Detect which cell encompasses the target text, then output its [x, y] center coordinate. 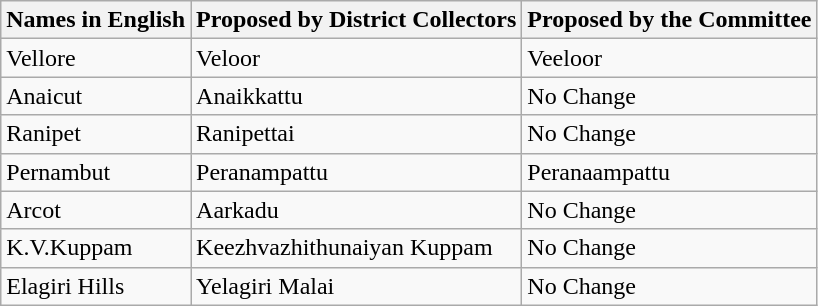
Anaikkattu [356, 96]
Arcot [96, 210]
Peranaampattu [670, 172]
Ranipettai [356, 134]
Names in English [96, 20]
Keezhvazhithunaiyan Kuppam [356, 248]
Proposed by District Collectors [356, 20]
Anaicut [96, 96]
Veloor [356, 58]
K.V.Kuppam [96, 248]
Pernambut [96, 172]
Elagiri Hills [96, 286]
Yelagiri Malai [356, 286]
Peranampattu [356, 172]
Veeloor [670, 58]
Aarkadu [356, 210]
Vellore [96, 58]
Proposed by the Committee [670, 20]
Ranipet [96, 134]
